Return (x, y) of the center of cell containing provided text 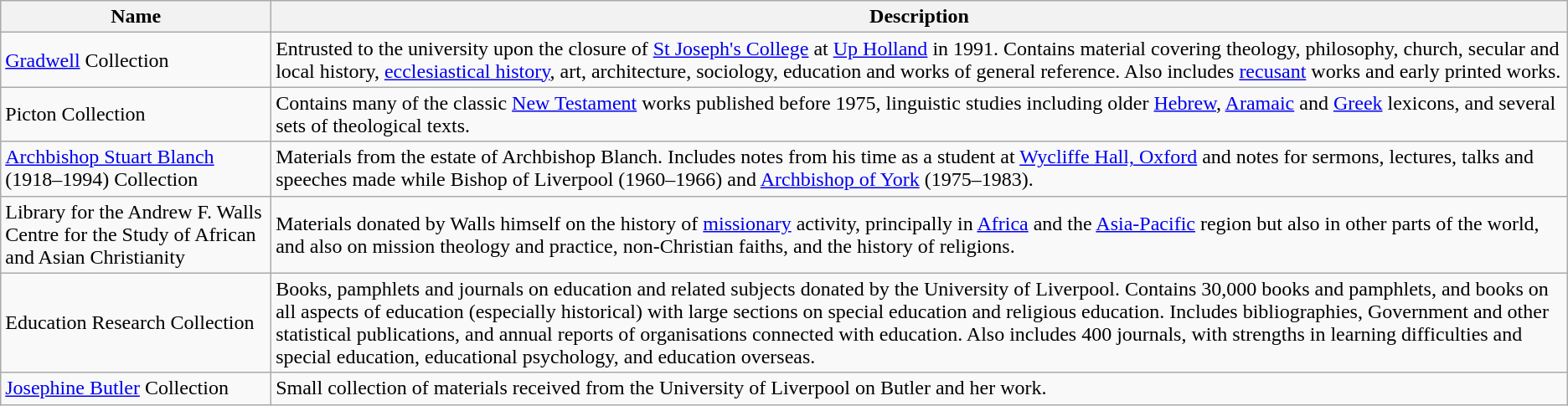
Small collection of materials received from the University of Liverpool on Butler and her work. (920, 388)
Archbishop Stuart Blanch (1918–1994) Collection (136, 169)
Gradwell Collection (136, 60)
Education Research Collection (136, 323)
Library for the Andrew F. Walls Centre for the Study of African and Asian Christianity (136, 234)
Josephine Butler Collection (136, 388)
Description (920, 17)
Name (136, 17)
Picton Collection (136, 114)
